Find where the given text appears and provide that cell's center as (x, y) coordinate. 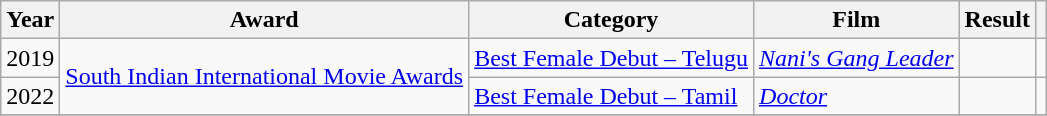
South Indian International Movie Awards (264, 77)
Best Female Debut – Tamil (612, 96)
Result (997, 20)
Nani's Gang Leader (857, 58)
Category (612, 20)
2019 (30, 58)
Film (857, 20)
Best Female Debut – Telugu (612, 58)
2022 (30, 96)
Year (30, 20)
Doctor (857, 96)
Award (264, 20)
